Capture the cell that displays the provided text and extract its (X, Y) central coordinate. 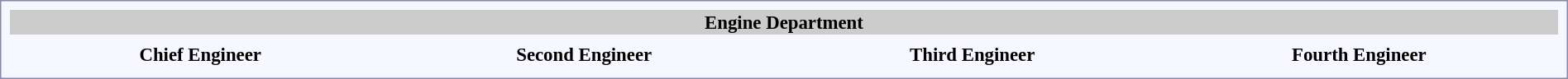
Fourth Engineer (1360, 54)
Third Engineer (973, 54)
Second Engineer (584, 54)
Chief Engineer (200, 54)
Engine Department (784, 22)
